Determine the [X, Y] coordinate at the center of the cell enclosing the given text.  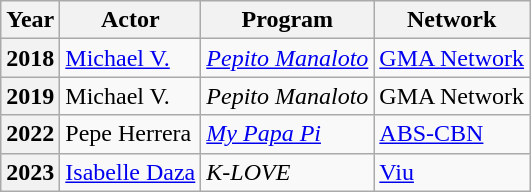
Pepe Herrera [130, 134]
Viu [452, 172]
2018 [30, 58]
Network [452, 20]
2022 [30, 134]
Program [288, 20]
ABS-CBN [452, 134]
2023 [30, 172]
2019 [30, 96]
Actor [130, 20]
K-LOVE [288, 172]
Isabelle Daza [130, 172]
Year [30, 20]
My Papa Pi [288, 134]
